Detect which cell encompasses the target text, then output its (X, Y) center coordinate. 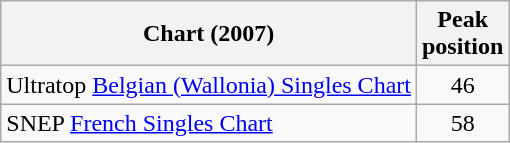
SNEP French Singles Chart (209, 123)
Ultratop Belgian (Wallonia) Singles Chart (209, 85)
46 (462, 85)
Chart (2007) (209, 34)
Peakposition (462, 34)
58 (462, 123)
